Determine the (x, y) coordinate at the center of the cell enclosing the given text.  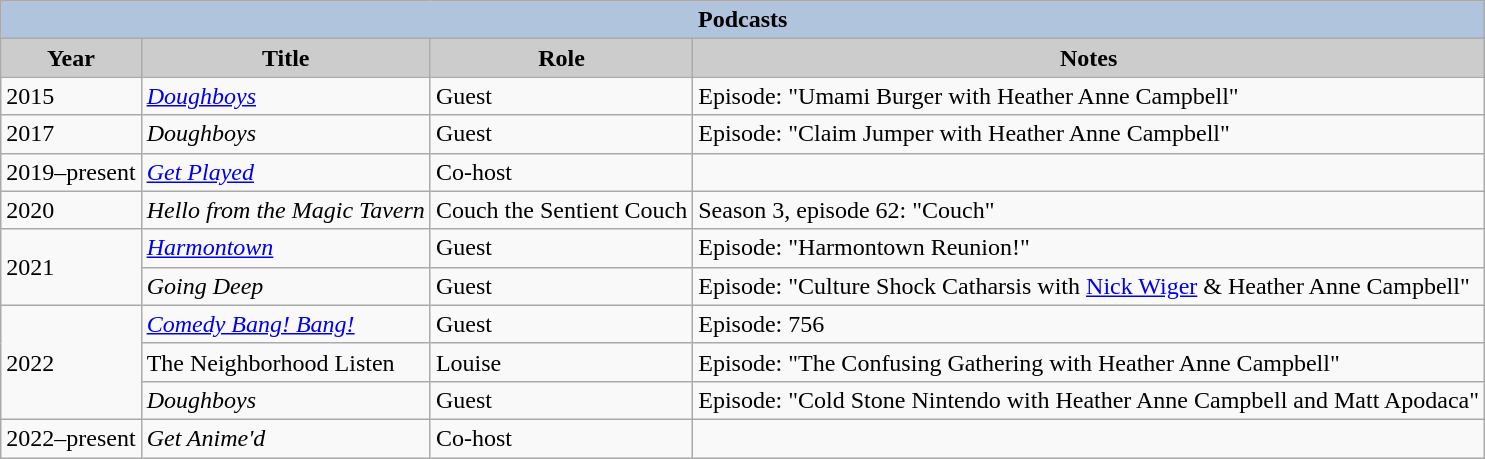
Podcasts (743, 20)
Harmontown (286, 248)
Louise (561, 362)
Hello from the Magic Tavern (286, 210)
Role (561, 58)
Going Deep (286, 286)
Get Played (286, 172)
2021 (71, 267)
2019–present (71, 172)
Episode: "Culture Shock Catharsis with Nick Wiger & Heather Anne Campbell" (1089, 286)
2015 (71, 96)
Season 3, episode 62: "Couch" (1089, 210)
Year (71, 58)
2022–present (71, 438)
Get Anime'd (286, 438)
2020 (71, 210)
Episode: "Harmontown Reunion!" (1089, 248)
2017 (71, 134)
Episode: "Cold Stone Nintendo with Heather Anne Campbell and Matt Apodaca" (1089, 400)
The Neighborhood Listen (286, 362)
2022 (71, 362)
Notes (1089, 58)
Comedy Bang! Bang! (286, 324)
Episode: "Claim Jumper with Heather Anne Campbell" (1089, 134)
Episode: "The Confusing Gathering with Heather Anne Campbell" (1089, 362)
Title (286, 58)
Episode: "Umami Burger with Heather Anne Campbell" (1089, 96)
Episode: 756 (1089, 324)
Couch the Sentient Couch (561, 210)
